Output the (X, Y) coordinate of the center of the cell containing the given text.  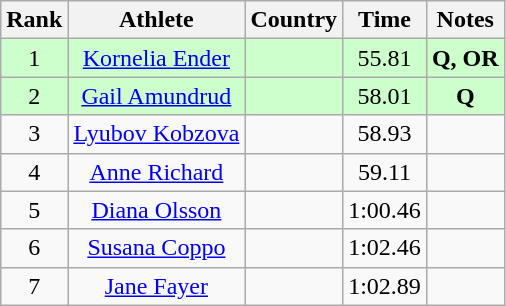
1:02.46 (385, 248)
4 (34, 172)
58.01 (385, 96)
59.11 (385, 172)
Lyubov Kobzova (156, 134)
Q, OR (465, 58)
Country (294, 20)
5 (34, 210)
1:02.89 (385, 286)
1 (34, 58)
Diana Olsson (156, 210)
Anne Richard (156, 172)
Athlete (156, 20)
3 (34, 134)
Susana Coppo (156, 248)
2 (34, 96)
55.81 (385, 58)
58.93 (385, 134)
Jane Fayer (156, 286)
Notes (465, 20)
Rank (34, 20)
1:00.46 (385, 210)
7 (34, 286)
6 (34, 248)
Time (385, 20)
Kornelia Ender (156, 58)
Q (465, 96)
Gail Amundrud (156, 96)
